Extract the (x, y) coordinate from the center of the cell holding the provided text.  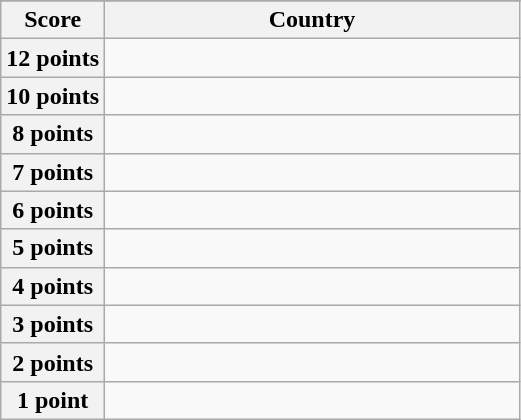
2 points (53, 362)
1 point (53, 400)
Score (53, 20)
8 points (53, 134)
3 points (53, 324)
5 points (53, 248)
12 points (53, 58)
6 points (53, 210)
10 points (53, 96)
4 points (53, 286)
7 points (53, 172)
Country (312, 20)
